Provide the (x, y) coordinate of the cell's center where the given text is located.  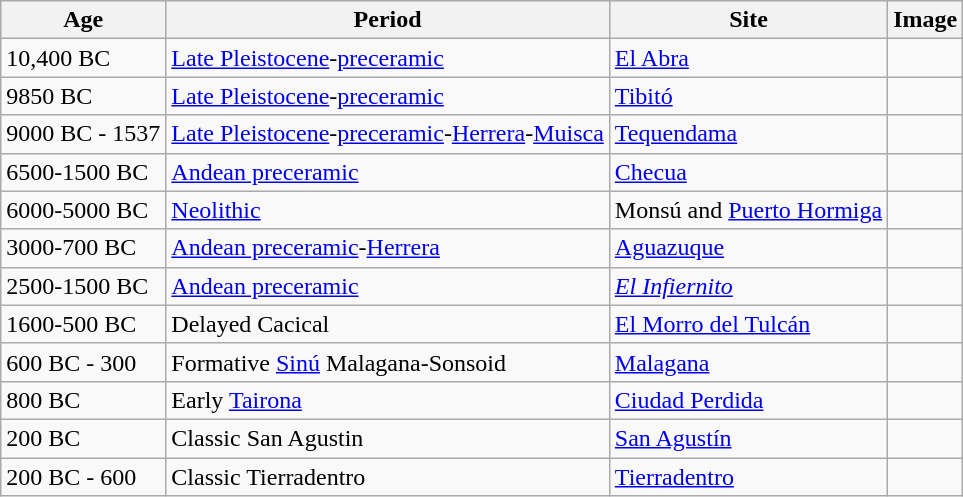
1600-500 BC (84, 324)
Classic San Agustin (388, 438)
El Abra (748, 58)
800 BC (84, 400)
Delayed Cacical (388, 324)
Early Tairona (388, 400)
Period (388, 20)
Aguazuque (748, 248)
San Agustín (748, 438)
Formative Sinú Malagana-Sonsoid (388, 362)
El Infiernito (748, 286)
Tierradentro (748, 477)
Classic Tierradentro (388, 477)
Monsú and Puerto Hormiga (748, 210)
Age (84, 20)
Andean preceramic-Herrera (388, 248)
6000-5000 BC (84, 210)
Malagana (748, 362)
El Morro del Tulcán (748, 324)
Late Pleistocene-preceramic-Herrera-Muisca (388, 134)
600 BC - 300 (84, 362)
6500-1500 BC (84, 172)
200 BC (84, 438)
10,400 BC (84, 58)
Checua (748, 172)
200 BC - 600 (84, 477)
2500-1500 BC (84, 286)
9000 BC - 1537 (84, 134)
Tibitó (748, 96)
Site (748, 20)
3000-700 BC (84, 248)
Image (926, 20)
Tequendama (748, 134)
Neolithic (388, 210)
Ciudad Perdida (748, 400)
9850 BC (84, 96)
